For the text-containing cell, return its midpoint in (X, Y) coordinate format. 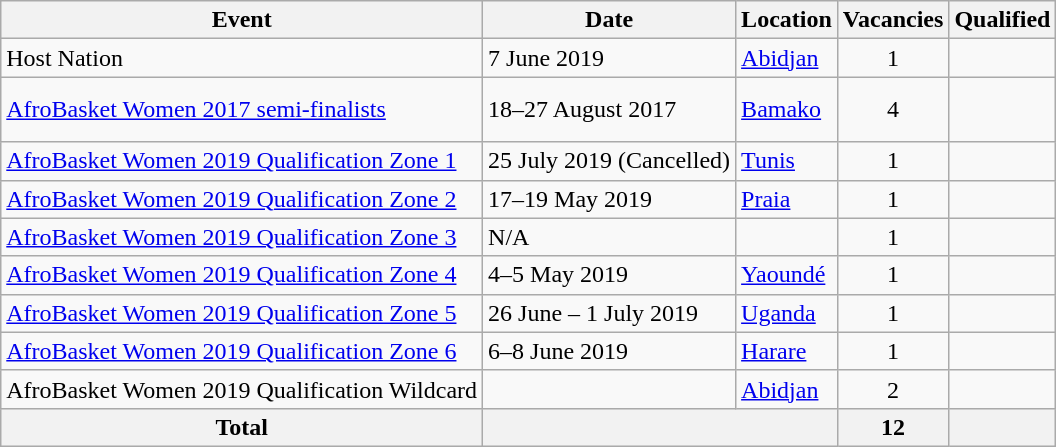
Event (242, 20)
6–8 June 2019 (610, 351)
2 (893, 389)
7 June 2019 (610, 58)
AfroBasket Women 2017 semi-finalists (242, 110)
4–5 May 2019 (610, 275)
Date (610, 20)
AfroBasket Women 2019 Qualification Wildcard (242, 389)
Harare (787, 351)
Praia (787, 199)
Bamako (787, 110)
AfroBasket Women 2019 Qualification Zone 2 (242, 199)
Tunis (787, 161)
AfroBasket Women 2019 Qualification Zone 1 (242, 161)
4 (893, 110)
Host Nation (242, 58)
AfroBasket Women 2019 Qualification Zone 3 (242, 237)
12 (893, 427)
Total (242, 427)
25 July 2019 (Cancelled) (610, 161)
N/A (610, 237)
AfroBasket Women 2019 Qualification Zone 4 (242, 275)
AfroBasket Women 2019 Qualification Zone 6 (242, 351)
Yaoundé (787, 275)
Vacancies (893, 20)
18–27 August 2017 (610, 110)
17–19 May 2019 (610, 199)
26 June – 1 July 2019 (610, 313)
Location (787, 20)
AfroBasket Women 2019 Qualification Zone 5 (242, 313)
Qualified (1002, 20)
Uganda (787, 313)
